Find where the given text appears and provide that cell's center as (x, y) coordinate. 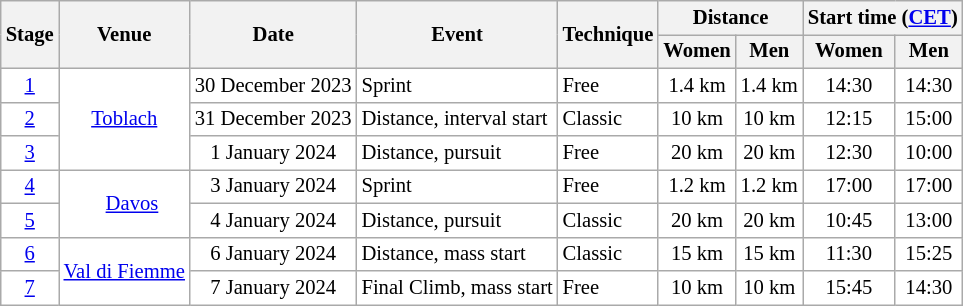
11:30 (849, 254)
3 January 2024 (274, 186)
Venue (124, 34)
Start time (CET) (883, 17)
12:15 (849, 119)
Distance (730, 17)
Distance, interval start (458, 119)
4 January 2024 (274, 220)
6 January 2024 (274, 254)
30 December 2023 (274, 85)
Val di Fiemme (124, 271)
7 January 2024 (274, 287)
1 January 2024 (274, 153)
Toblach (124, 118)
3 (30, 153)
Stage (30, 34)
Date (274, 34)
Technique (608, 34)
13:00 (929, 220)
12:30 (849, 153)
5 (30, 220)
15:25 (929, 254)
10:45 (849, 220)
Davos (124, 203)
15:00 (929, 119)
10:00 (929, 153)
2 (30, 119)
Event (458, 34)
1 (30, 85)
31 December 2023 (274, 119)
15:45 (849, 287)
Final Climb, mass start (458, 287)
6 (30, 254)
7 (30, 287)
4 (30, 186)
Distance, mass start (458, 254)
